Return [x, y] of the center of cell containing provided text 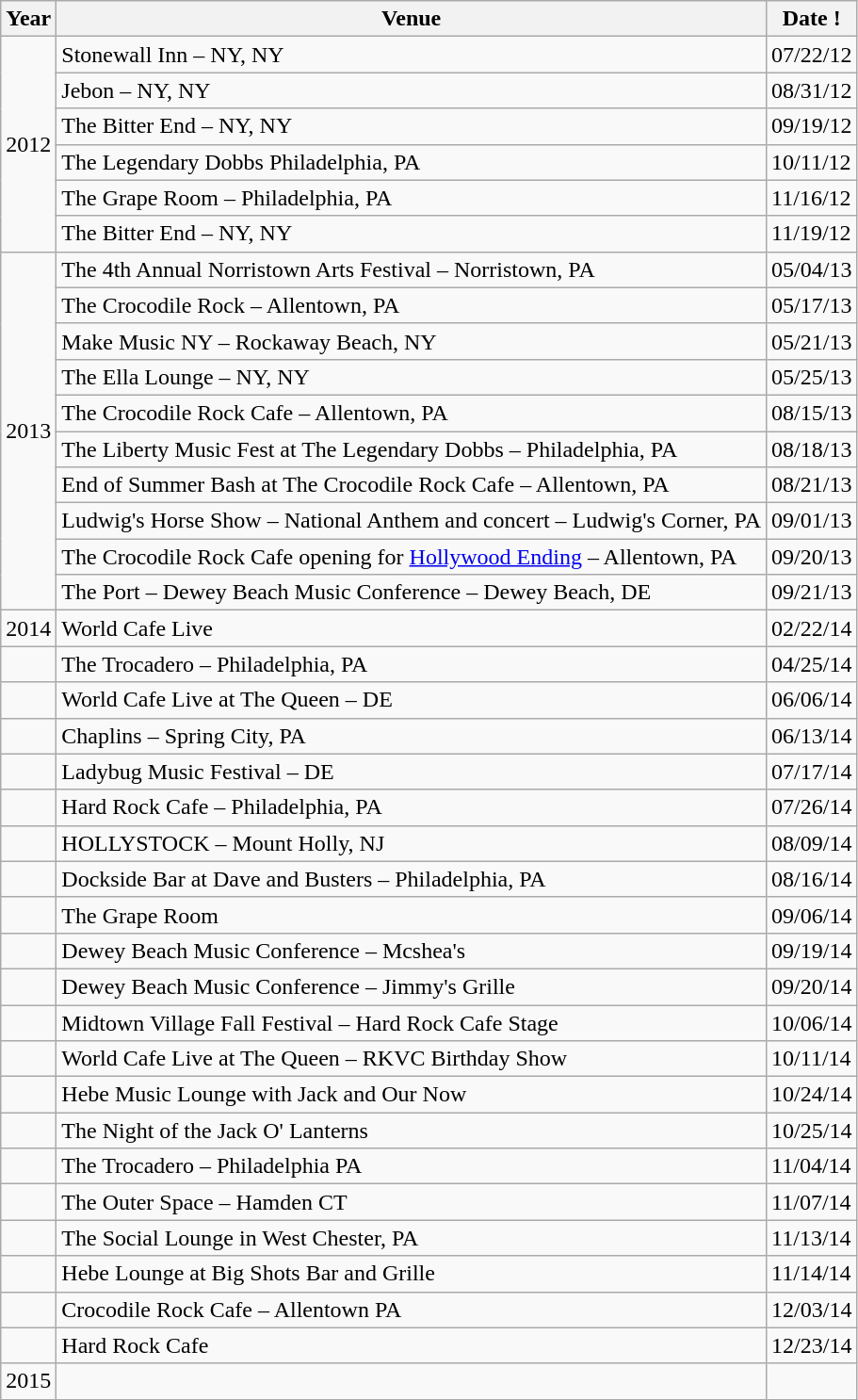
06/06/14 [812, 700]
10/24/14 [812, 1095]
The Outer Space – Hamden CT [412, 1202]
Ludwig's Horse Show – National Anthem and concert – Ludwig's Corner, PA [412, 521]
09/19/14 [812, 951]
Ladybug Music Festival – DE [412, 772]
Hebe Lounge at Big Shots Bar and Grille [412, 1274]
11/13/14 [812, 1238]
07/26/14 [812, 807]
09/06/14 [812, 915]
10/06/14 [812, 1022]
The Crocodile Rock Cafe – Allentown, PA [412, 413]
Hard Rock Cafe – Philadelphia, PA [412, 807]
08/16/14 [812, 879]
The Ella Lounge – NY, NY [412, 377]
Midtown Village Fall Festival – Hard Rock Cafe Stage [412, 1022]
The Crocodile Rock Cafe opening for Hollywood Ending – Allentown, PA [412, 557]
06/13/14 [812, 736]
05/25/13 [812, 377]
08/15/13 [812, 413]
Dewey Beach Music Conference – Jimmy's Grille [412, 986]
11/19/12 [812, 234]
Chaplins – Spring City, PA [412, 736]
End of Summer Bash at The Crocodile Rock Cafe – Allentown, PA [412, 485]
08/31/12 [812, 90]
Hebe Music Lounge with Jack and Our Now [412, 1095]
08/18/13 [812, 449]
Stonewall Inn – NY, NY [412, 55]
Jebon – NY, NY [412, 90]
Crocodile Rock Cafe – Allentown PA [412, 1310]
Dewey Beach Music Conference – Mcshea's [412, 951]
The Social Lounge in West Chester, PA [412, 1238]
09/19/12 [812, 126]
08/21/13 [812, 485]
2012 [28, 144]
The Liberty Music Fest at The Legendary Dobbs – Philadelphia, PA [412, 449]
The Port – Dewey Beach Music Conference – Dewey Beach, DE [412, 593]
02/22/14 [812, 628]
12/03/14 [812, 1310]
The Trocadero – Philadelphia PA [412, 1166]
10/11/12 [812, 162]
09/20/14 [812, 986]
09/01/13 [812, 521]
11/07/14 [812, 1202]
Year [28, 19]
HOLLYSTOCK – Mount Holly, NJ [412, 843]
08/09/14 [812, 843]
05/21/13 [812, 341]
05/17/13 [812, 305]
07/22/12 [812, 55]
Venue [412, 19]
The Grape Room [412, 915]
2015 [28, 1381]
The Crocodile Rock – Allentown, PA [412, 305]
Dockside Bar at Dave and Busters – Philadelphia, PA [412, 879]
09/20/13 [812, 557]
2013 [28, 431]
11/16/12 [812, 198]
Hard Rock Cafe [412, 1345]
11/14/14 [812, 1274]
2014 [28, 628]
The Legendary Dobbs Philadelphia, PA [412, 162]
The Trocadero – Philadelphia, PA [412, 664]
07/17/14 [812, 772]
10/25/14 [812, 1131]
World Cafe Live [412, 628]
04/25/14 [812, 664]
World Cafe Live at The Queen – DE [412, 700]
World Cafe Live at The Queen – RKVC Birthday Show [412, 1059]
09/21/13 [812, 593]
The Night of the Jack O' Lanterns [412, 1131]
05/04/13 [812, 269]
The Grape Room – Philadelphia, PA [412, 198]
10/11/14 [812, 1059]
Make Music NY – Rockaway Beach, NY [412, 341]
11/04/14 [812, 1166]
12/23/14 [812, 1345]
Date ! [812, 19]
The 4th Annual Norristown Arts Festival – Norristown, PA [412, 269]
